From the cell containing the given text, extract its center point as (x, y) coordinate. 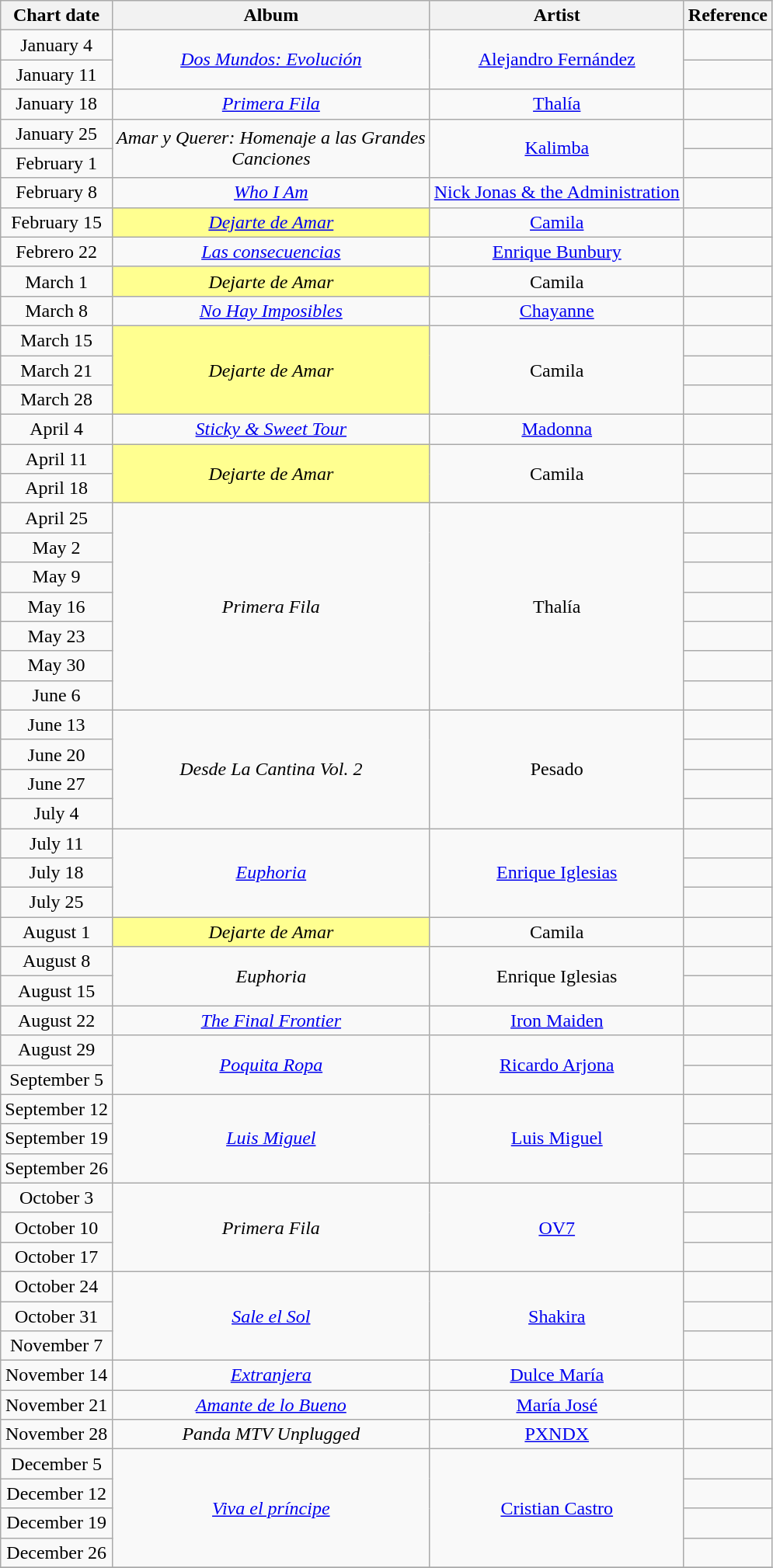
February 1 (57, 163)
Album (270, 16)
July 4 (57, 813)
December 26 (57, 1552)
September 5 (57, 1080)
August 8 (57, 961)
March 15 (57, 340)
Kalimba (556, 148)
Iron Maiden (556, 1020)
October 3 (57, 1198)
December 19 (57, 1523)
Amante de lo Bueno (270, 1405)
August 29 (57, 1050)
María José (556, 1405)
Chart date (57, 16)
May 23 (57, 636)
October 10 (57, 1227)
OV7 (556, 1227)
Las consecuencias (270, 252)
January 11 (57, 75)
Dos Mundos: Evolución (270, 60)
September 19 (57, 1139)
May 9 (57, 577)
No Hay Imposibles (270, 311)
March 28 (57, 400)
June 27 (57, 784)
Febrero 22 (57, 252)
Sale el Sol (270, 1316)
December 5 (57, 1464)
January 4 (57, 45)
April 18 (57, 488)
September 12 (57, 1109)
Shakira (556, 1316)
October 17 (57, 1257)
Extranjera (270, 1375)
July 18 (57, 873)
Sticky & Sweet Tour (270, 429)
September 26 (57, 1168)
May 16 (57, 607)
June 13 (57, 725)
November 28 (57, 1434)
Desde La Cantina Vol. 2 (270, 769)
November 14 (57, 1375)
November 21 (57, 1405)
Viva el príncipe (270, 1508)
Ricardo Arjona (556, 1065)
December 12 (57, 1493)
March 1 (57, 281)
Enrique Bunbury (556, 252)
Panda MTV Unplugged (270, 1434)
Nick Jonas & the Administration (556, 193)
June 20 (57, 754)
Cristian Castro (556, 1508)
May 2 (57, 548)
Artist (556, 16)
May 30 (57, 666)
January 18 (57, 104)
Poquita Ropa (270, 1065)
July 11 (57, 843)
February 8 (57, 193)
April 11 (57, 459)
Dulce María (556, 1375)
July 25 (57, 902)
Reference (727, 16)
PXNDX (556, 1434)
November 7 (57, 1346)
Alejandro Fernández (556, 60)
August 22 (57, 1020)
October 31 (57, 1316)
October 24 (57, 1286)
March 8 (57, 311)
Madonna (556, 429)
April 25 (57, 518)
August 15 (57, 991)
Pesado (556, 769)
August 1 (57, 932)
April 4 (57, 429)
January 25 (57, 134)
The Final Frontier (270, 1020)
March 21 (57, 370)
Chayanne (556, 311)
Amar y Querer: Homenaje a las Grandes Canciones (270, 148)
Who I Am (270, 193)
February 15 (57, 222)
June 6 (57, 695)
